Output the (x, y) coordinate of the center of the cell containing the given text.  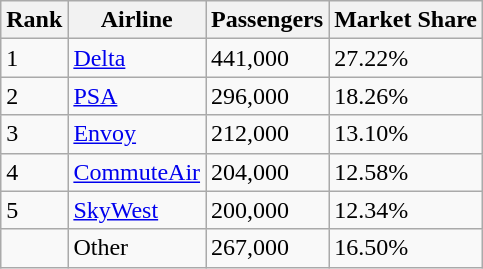
212,000 (268, 134)
Delta (137, 58)
Other (137, 248)
CommuteAir (137, 172)
267,000 (268, 248)
27.22% (406, 58)
Market Share (406, 20)
2 (34, 96)
Rank (34, 20)
5 (34, 210)
Envoy (137, 134)
12.58% (406, 172)
Airline (137, 20)
3 (34, 134)
296,000 (268, 96)
12.34% (406, 210)
200,000 (268, 210)
441,000 (268, 58)
18.26% (406, 96)
204,000 (268, 172)
1 (34, 58)
Passengers (268, 20)
SkyWest (137, 210)
13.10% (406, 134)
PSA (137, 96)
16.50% (406, 248)
4 (34, 172)
